Determine the (x, y) coordinate at the center of the cell enclosing the given text.  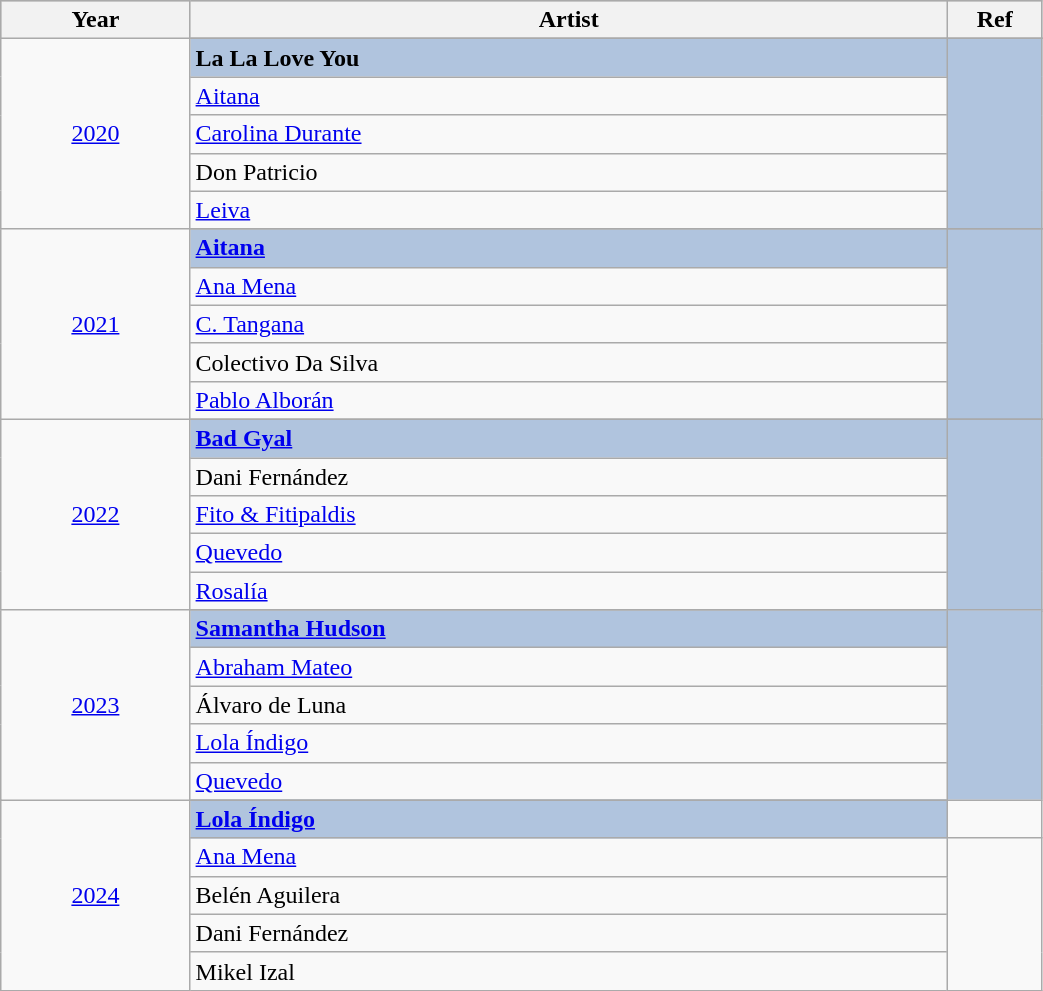
Leiva (568, 210)
Don Patricio (568, 172)
Belén Aguilera (568, 895)
C. Tangana (568, 324)
Samantha Hudson (568, 629)
Mikel Izal (568, 971)
2023 (96, 705)
Abraham Mateo (568, 667)
Artist (568, 20)
Bad Gyal (568, 438)
Colectivo Da Silva (568, 362)
Carolina Durante (568, 134)
2020 (96, 134)
La La Love You (568, 58)
Fito & Fitipaldis (568, 515)
Ref (994, 20)
Rosalía (568, 591)
Álvaro de Luna (568, 705)
Year (96, 20)
Pablo Alborán (568, 400)
2024 (96, 895)
2022 (96, 514)
2021 (96, 324)
